Return the (X, Y) coordinate for the center point of the cell that contains the specified text.  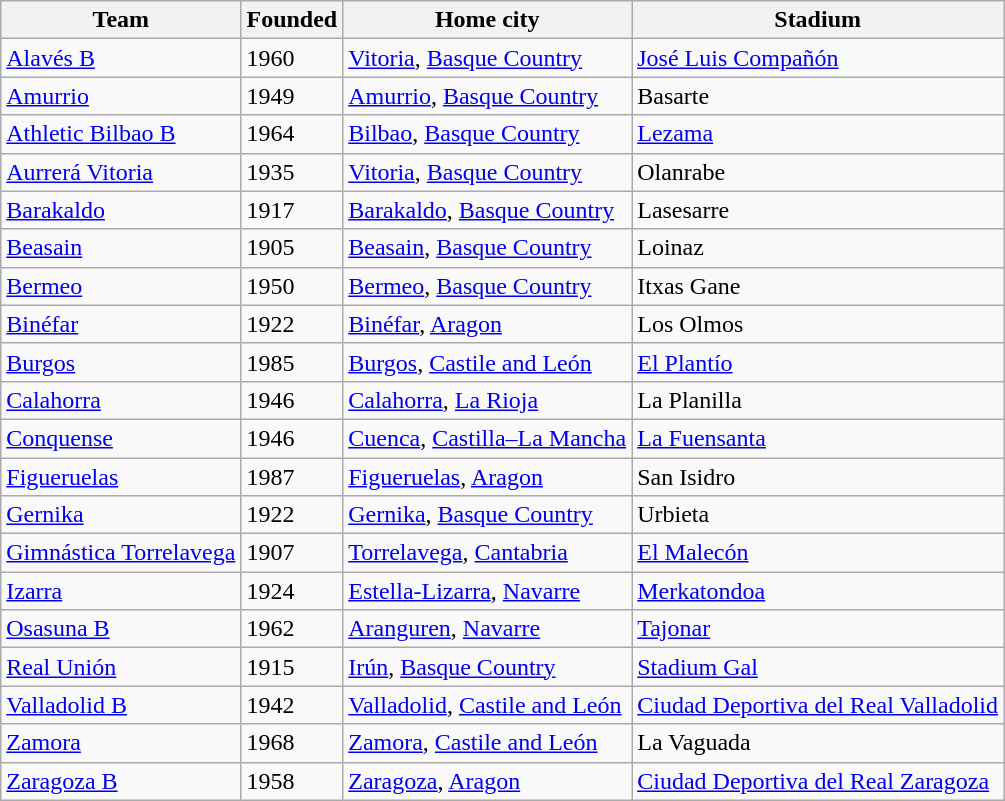
Tajonar (818, 629)
Amurrio, Basque Country (488, 96)
El Malecón (818, 553)
Irún, Basque Country (488, 667)
1950 (292, 286)
Bermeo, Basque Country (488, 286)
Ciudad Deportiva del Real Valladolid (818, 705)
Izarra (121, 591)
La Planilla (818, 400)
La Fuensanta (818, 438)
Zaragoza B (121, 781)
Basarte (818, 96)
Estella-Lizarra, Navarre (488, 591)
Zamora (121, 743)
Burgos, Castile and León (488, 362)
La Vaguada (818, 743)
1907 (292, 553)
Zaragoza, Aragon (488, 781)
Merkatondoa (818, 591)
Beasain (121, 248)
1917 (292, 210)
Lezama (818, 134)
Binéfar, Aragon (488, 324)
1949 (292, 96)
Valladolid, Castile and León (488, 705)
Gernika, Basque Country (488, 515)
Home city (488, 20)
Osasuna B (121, 629)
1924 (292, 591)
Zamora, Castile and León (488, 743)
Itxas Gane (818, 286)
Aurrerá Vitoria (121, 172)
Barakaldo, Basque Country (488, 210)
1960 (292, 58)
1958 (292, 781)
Bermeo (121, 286)
Valladolid B (121, 705)
1964 (292, 134)
Founded (292, 20)
Conquense (121, 438)
Gernika (121, 515)
1905 (292, 248)
Amurrio (121, 96)
Alavés B (121, 58)
Burgos (121, 362)
José Luis Compañón (818, 58)
San Isidro (818, 477)
Lasesarre (818, 210)
1962 (292, 629)
Calahorra, La Rioja (488, 400)
Team (121, 20)
Stadium Gal (818, 667)
Beasain, Basque Country (488, 248)
Cuenca, Castilla–La Mancha (488, 438)
1942 (292, 705)
Urbieta (818, 515)
Loinaz (818, 248)
Athletic Bilbao B (121, 134)
Figueruelas, Aragon (488, 477)
Torrelavega, Cantabria (488, 553)
Los Olmos (818, 324)
1935 (292, 172)
Barakaldo (121, 210)
El Plantío (818, 362)
Gimnástica Torrelavega (121, 553)
Figueruelas (121, 477)
Aranguren, Navarre (488, 629)
1915 (292, 667)
Stadium (818, 20)
Calahorra (121, 400)
1985 (292, 362)
Bilbao, Basque Country (488, 134)
1968 (292, 743)
Real Unión (121, 667)
1987 (292, 477)
Olanrabe (818, 172)
Ciudad Deportiva del Real Zaragoza (818, 781)
Binéfar (121, 324)
